Scan for the cell matching the given text and deliver its [x, y] coordinate at center. 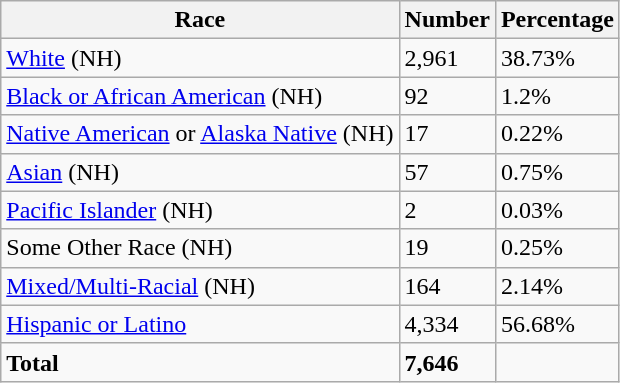
56.68% [557, 324]
Race [200, 20]
7,646 [447, 362]
17 [447, 134]
19 [447, 248]
164 [447, 286]
0.75% [557, 172]
Percentage [557, 20]
57 [447, 172]
Some Other Race (NH) [200, 248]
2.14% [557, 286]
Native American or Alaska Native (NH) [200, 134]
Asian (NH) [200, 172]
White (NH) [200, 58]
Mixed/Multi-Racial (NH) [200, 286]
4,334 [447, 324]
2 [447, 210]
1.2% [557, 96]
2,961 [447, 58]
92 [447, 96]
0.22% [557, 134]
0.03% [557, 210]
Pacific Islander (NH) [200, 210]
Black or African American (NH) [200, 96]
38.73% [557, 58]
Hispanic or Latino [200, 324]
0.25% [557, 248]
Total [200, 362]
Number [447, 20]
